Pinpoint the cell where the given text exists, returning its (x, y) midpoint coordinate. 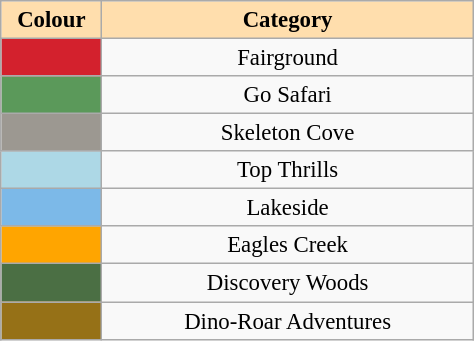
Go Safari (288, 95)
Skeleton Cove (288, 133)
Fairground (288, 58)
Discovery Woods (288, 283)
Top Thrills (288, 170)
Category (288, 20)
Colour (52, 20)
Lakeside (288, 208)
Eagles Creek (288, 245)
Dino-Roar Adventures (288, 321)
